Determine the [x, y] coordinate at the center of the cell enclosing the given text.  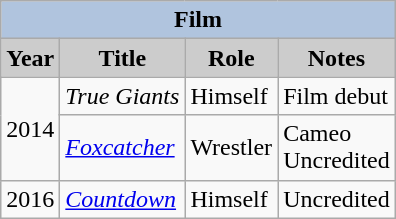
Countdown [122, 199]
Year [30, 58]
Wrestler [232, 148]
2014 [30, 128]
Film debut [337, 96]
Foxcatcher [122, 148]
2016 [30, 199]
Film [198, 20]
Cameo Uncredited [337, 148]
Role [232, 58]
Title [122, 58]
True Giants [122, 96]
Notes [337, 58]
Uncredited [337, 199]
